Output the (X, Y) coordinate of the center of the cell containing the given text.  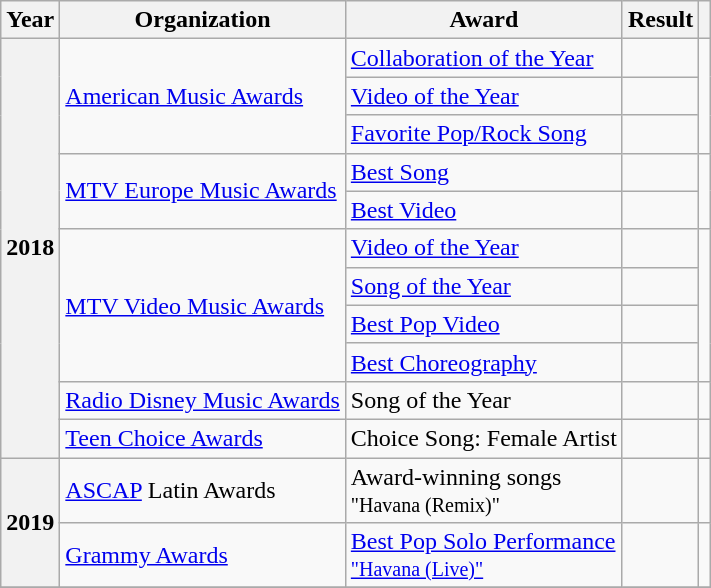
2019 (30, 523)
Grammy Awards (203, 556)
Award-winning songs"Havana (Remix)" (484, 490)
MTV Video Music Awards (203, 305)
Radio Disney Music Awards (203, 400)
Best Song (484, 172)
2018 (30, 248)
Organization (203, 20)
American Music Awards (203, 96)
Award (484, 20)
Best Video (484, 210)
Best Pop Solo Performance"Havana (Live)" (484, 556)
Best Choreography (484, 362)
Favorite Pop/Rock Song (484, 134)
Choice Song: Female Artist (484, 438)
Result (660, 20)
ASCAP Latin Awards (203, 490)
Collaboration of the Year (484, 58)
Teen Choice Awards (203, 438)
MTV Europe Music Awards (203, 191)
Year (30, 20)
Best Pop Video (484, 324)
